Return (x, y) of the center of cell containing provided text 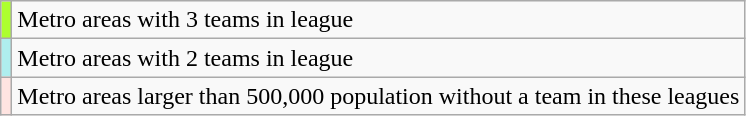
Metro areas with 2 teams in league (378, 58)
Metro areas larger than 500,000 population without a team in these leagues (378, 96)
Metro areas with 3 teams in league (378, 20)
